Extract the [X, Y] coordinate from the center of the cell holding the provided text.  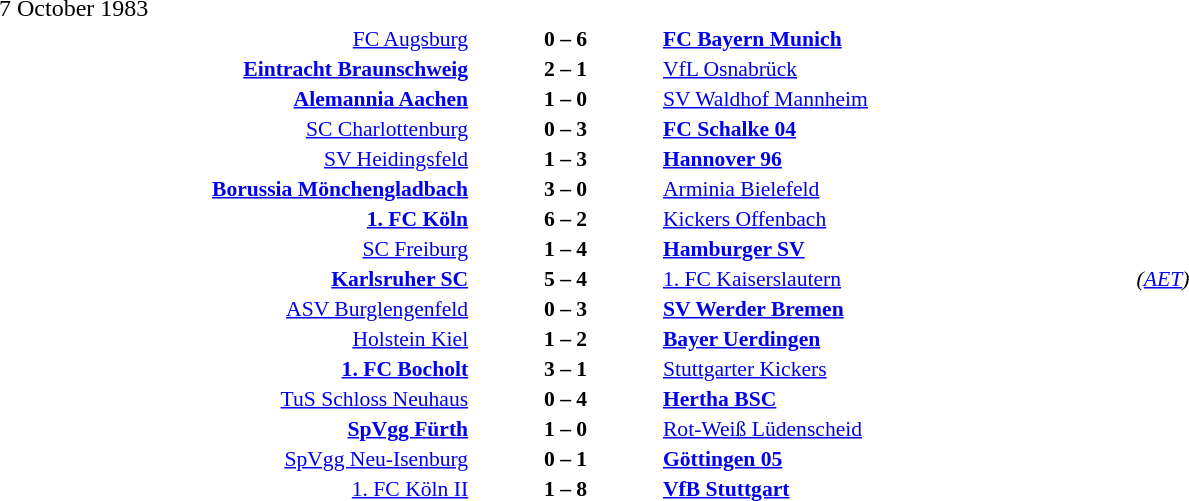
Hertha BSC [897, 398]
Bayer Uerdingen [897, 338]
Hannover 96 [897, 158]
2 – 1 [566, 68]
Stuttgarter Kickers [897, 368]
Hamburger SV [897, 248]
1 – 2 [566, 338]
Kickers Offenbach [897, 218]
SV Waldhof Mannheim [897, 98]
1. FC Kaiserslautern [897, 278]
5 – 4 [566, 278]
Rot-Weiß Lüdenscheid [897, 428]
1 – 4 [566, 248]
0 – 6 [566, 38]
0 – 4 [566, 398]
6 – 2 [566, 218]
1 – 3 [566, 158]
Arminia Bielefeld [897, 188]
VfL Osnabrück [897, 68]
0 – 1 [566, 458]
FC Bayern Munich [897, 38]
FC Schalke 04 [897, 128]
SV Werder Bremen [897, 308]
3 – 1 [566, 368]
Göttingen 05 [897, 458]
3 – 0 [566, 188]
